Locate the cell with the specified text and output its [x, y] center coordinate. 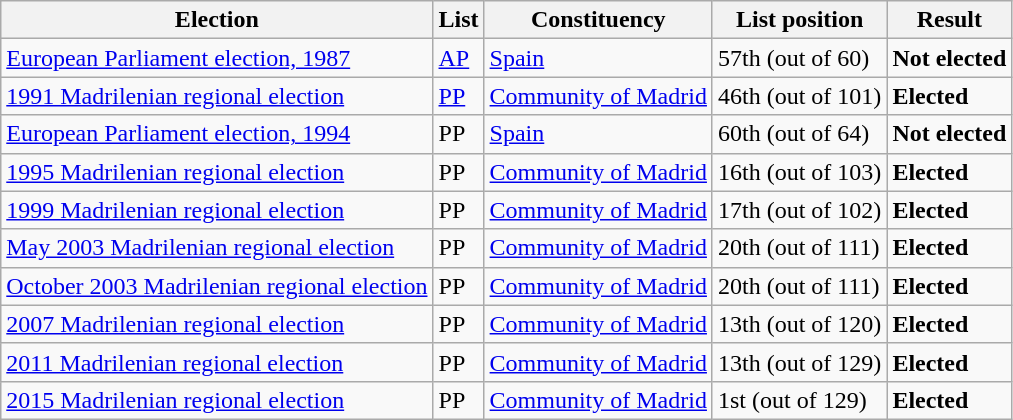
AP [458, 58]
46th (out of 101) [799, 96]
October 2003 Madrilenian regional election [217, 286]
1st (out of 129) [799, 400]
13th (out of 129) [799, 362]
May 2003 Madrilenian regional election [217, 248]
European Parliament election, 1994 [217, 134]
16th (out of 103) [799, 172]
60th (out of 64) [799, 134]
2015 Madrilenian regional election [217, 400]
Result [950, 20]
European Parliament election, 1987 [217, 58]
57th (out of 60) [799, 58]
13th (out of 120) [799, 324]
2011 Madrilenian regional election [217, 362]
Election [217, 20]
17th (out of 102) [799, 210]
List position [799, 20]
1991 Madrilenian regional election [217, 96]
2007 Madrilenian regional election [217, 324]
List [458, 20]
Constituency [598, 20]
1995 Madrilenian regional election [217, 172]
1999 Madrilenian regional election [217, 210]
